Detect which cell encompasses the target text, then output its [X, Y] center coordinate. 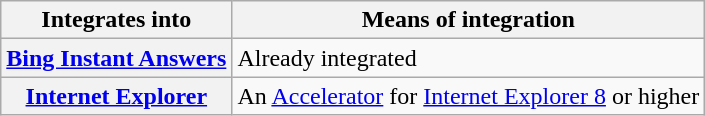
Internet Explorer [116, 96]
Already integrated [468, 58]
Integrates into [116, 20]
Bing Instant Answers [116, 58]
Means of integration [468, 20]
An Accelerator for Internet Explorer 8 or higher [468, 96]
